Identify which cell holds the provided text, then report its (X, Y) central coordinate. 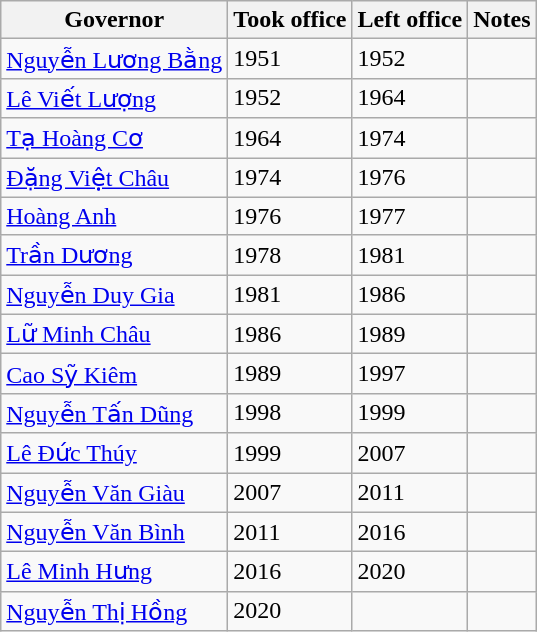
Notes (502, 20)
1997 (410, 374)
Nguyễn Văn Giàu (114, 492)
Left office (410, 20)
Nguyễn Duy Gia (114, 295)
Nguyễn Văn Bình (114, 532)
Hoàng Anh (114, 216)
Governor (114, 20)
Lê Viết Lượng (114, 98)
Nguyễn Thị Hồng (114, 611)
1978 (290, 255)
Took office (290, 20)
Lê Minh Hưng (114, 572)
1951 (290, 59)
1977 (410, 216)
Nguyễn Lương Bằng (114, 59)
Tạ Hoàng Cơ (114, 138)
Nguyễn Tấn Dũng (114, 413)
Lữ Minh Châu (114, 334)
Lê Đức Thúy (114, 453)
Đặng Việt Châu (114, 178)
Trần Dương (114, 255)
Cao Sỹ Kiêm (114, 374)
1998 (290, 413)
